Provide the (x, y) coordinate of the cell's center where the given text is located.  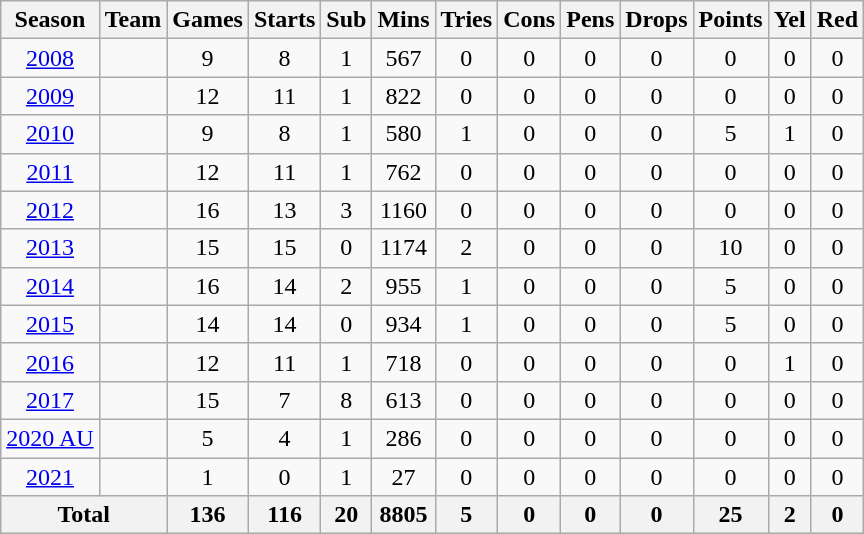
934 (404, 324)
Yel (790, 20)
Team (133, 20)
822 (404, 96)
Total (84, 515)
2014 (50, 286)
116 (284, 515)
2020 AU (50, 438)
13 (284, 210)
25 (730, 515)
10 (730, 248)
2013 (50, 248)
Drops (656, 20)
2017 (50, 400)
136 (208, 515)
Pens (590, 20)
2008 (50, 58)
580 (404, 134)
Cons (530, 20)
1174 (404, 248)
1160 (404, 210)
Points (730, 20)
2009 (50, 96)
Season (50, 20)
Starts (284, 20)
Mins (404, 20)
2011 (50, 172)
718 (404, 362)
2016 (50, 362)
567 (404, 58)
Tries (466, 20)
2012 (50, 210)
613 (404, 400)
4 (284, 438)
7 (284, 400)
2010 (50, 134)
Games (208, 20)
27 (404, 477)
2021 (50, 477)
Sub (346, 20)
762 (404, 172)
8805 (404, 515)
3 (346, 210)
20 (346, 515)
Red (837, 20)
955 (404, 286)
286 (404, 438)
2015 (50, 324)
